Output the [X, Y] coordinate of the center of the cell containing the given text.  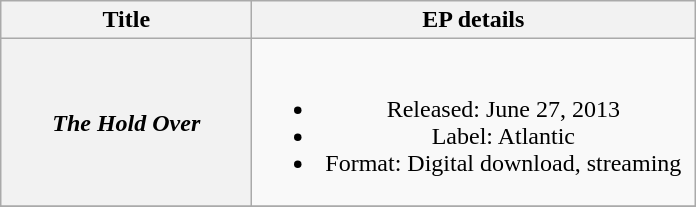
EP details [474, 20]
The Hold Over [126, 122]
Released: June 27, 2013Label: AtlanticFormat: Digital download, streaming [474, 122]
Title [126, 20]
